Determine the [X, Y] coordinate at the center of the cell enclosing the given text.  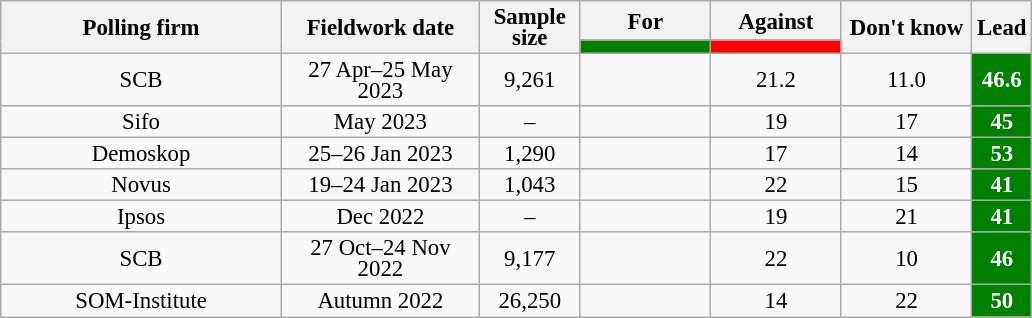
Polling firm [142, 28]
9,177 [530, 258]
25–26 Jan 2023 [380, 154]
Ipsos [142, 217]
1,290 [530, 154]
46.6 [1002, 80]
Against [776, 20]
21 [906, 217]
May 2023 [380, 122]
SOM-Institute [142, 301]
Don't know [906, 28]
15 [906, 185]
1,043 [530, 185]
9,261 [530, 80]
27 Oct–24 Nov 2022 [380, 258]
Sample size [530, 28]
For [646, 20]
46 [1002, 258]
Fieldwork date [380, 28]
21.2 [776, 80]
26,250 [530, 301]
45 [1002, 122]
50 [1002, 301]
10 [906, 258]
Demoskop [142, 154]
Novus [142, 185]
Dec 2022 [380, 217]
Lead [1002, 28]
11.0 [906, 80]
19–24 Jan 2023 [380, 185]
Autumn 2022 [380, 301]
Sifo [142, 122]
27 Apr–25 May 2023 [380, 80]
53 [1002, 154]
